Scan for the cell matching the given text and deliver its (X, Y) coordinate at center. 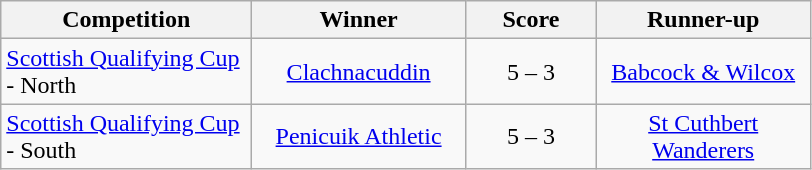
Scottish Qualifying Cup - South (126, 136)
Score (530, 20)
Competition (126, 20)
Scottish Qualifying Cup - North (126, 72)
Clachnacuddin (359, 72)
St Cuthbert Wanderers (703, 136)
Winner (359, 20)
Penicuik Athletic (359, 136)
Runner-up (703, 20)
Babcock & Wilcox (703, 72)
